Detect which cell encompasses the target text, then output its [x, y] center coordinate. 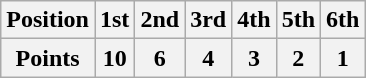
Points [48, 58]
1 [343, 58]
10 [114, 58]
1st [114, 20]
4 [208, 58]
2 [298, 58]
3 [254, 58]
Position [48, 20]
5th [298, 20]
2nd [160, 20]
6th [343, 20]
3rd [208, 20]
4th [254, 20]
6 [160, 58]
